Detect which cell encompasses the target text, then output its [X, Y] center coordinate. 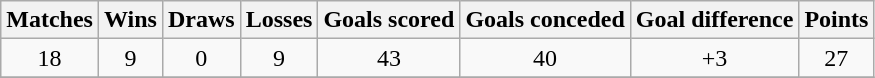
27 [836, 58]
Points [836, 20]
Draws [201, 20]
Goal difference [714, 20]
Losses [279, 20]
18 [50, 58]
Wins [130, 20]
40 [545, 58]
Goals conceded [545, 20]
Matches [50, 20]
+3 [714, 58]
43 [389, 58]
0 [201, 58]
Goals scored [389, 20]
